Extract the [X, Y] coordinate from the center of the cell holding the provided text.  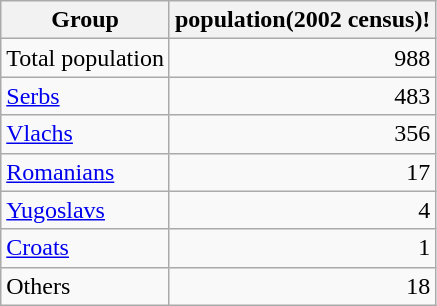
Others [86, 286]
17 [302, 172]
population(2002 census)! [302, 20]
4 [302, 210]
Vlachs [86, 134]
988 [302, 58]
356 [302, 134]
1 [302, 248]
Romanians [86, 172]
483 [302, 96]
Croats [86, 248]
Total population [86, 58]
Group [86, 20]
18 [302, 286]
Yugoslavs [86, 210]
Serbs [86, 96]
